Provide the (x, y) coordinate of the cell's center where the given text is located.  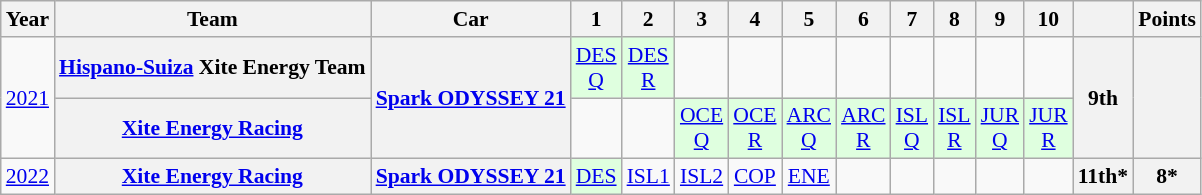
8* (1167, 177)
COP (754, 177)
DESR (648, 68)
ISLQ (912, 128)
ISL2 (702, 177)
OCER (754, 128)
5 (810, 19)
11th* (1104, 177)
4 (754, 19)
1 (596, 19)
2022 (28, 177)
8 (954, 19)
Hispano-Suiza Xite Energy Team (212, 68)
9th (1104, 98)
3 (702, 19)
ISL1 (648, 177)
2021 (28, 98)
10 (1048, 19)
ARCR (864, 128)
Car (471, 19)
2 (648, 19)
6 (864, 19)
9 (1000, 19)
JURQ (1000, 128)
DES (596, 177)
ISLR (954, 128)
Year (28, 19)
OCEQ (702, 128)
7 (912, 19)
ARCQ (810, 128)
Team (212, 19)
Points (1167, 19)
ENE (810, 177)
JURR (1048, 128)
DESQ (596, 68)
